Extract the (X, Y) coordinate from the center of the cell holding the provided text.  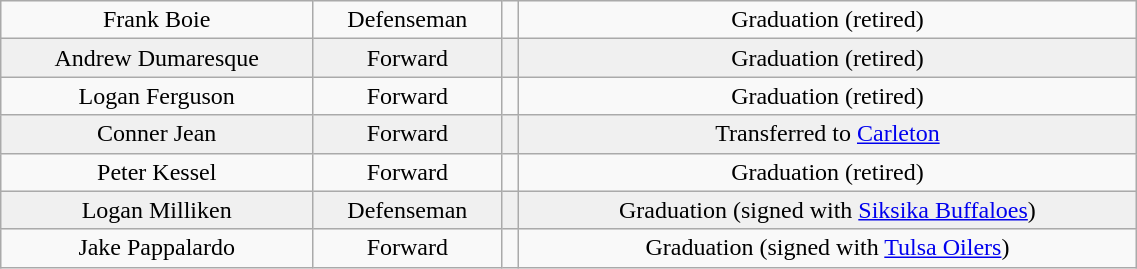
Jake Pappalardo (157, 248)
Conner Jean (157, 134)
Logan Milliken (157, 210)
Frank Boie (157, 20)
Graduation (signed with Siksika Buffaloes) (828, 210)
Graduation (signed with Tulsa Oilers) (828, 248)
Andrew Dumaresque (157, 58)
Transferred to Carleton (828, 134)
Logan Ferguson (157, 96)
Peter Kessel (157, 172)
